From the cell containing the given text, extract its center point as (X, Y) coordinate. 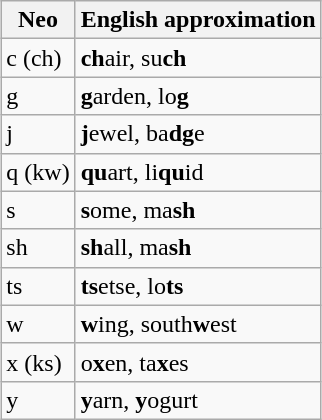
sh (38, 248)
ts (38, 286)
Neo (38, 20)
English approximation (198, 20)
wing, southwest (198, 324)
x (ks) (38, 362)
quart, liquid (198, 172)
c (ch) (38, 58)
y (38, 400)
chair, such (198, 58)
oxen, taxes (198, 362)
g (38, 96)
w (38, 324)
garden, log (198, 96)
s (38, 210)
some, mash (198, 210)
tsetse, lots (198, 286)
shall, mash (198, 248)
j (38, 134)
jewel, badge (198, 134)
q (kw) (38, 172)
yarn, yogurt (198, 400)
